Return (X, Y) of the center of cell containing provided text 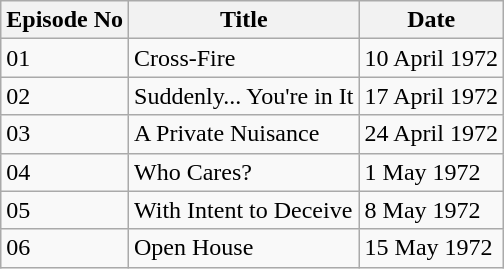
With Intent to Deceive (244, 210)
1 May 1972 (431, 172)
Open House (244, 248)
10 April 1972 (431, 58)
A Private Nuisance (244, 134)
05 (65, 210)
06 (65, 248)
Cross-Fire (244, 58)
Who Cares? (244, 172)
8 May 1972 (431, 210)
Episode No (65, 20)
17 April 1972 (431, 96)
24 April 1972 (431, 134)
Title (244, 20)
03 (65, 134)
01 (65, 58)
15 May 1972 (431, 248)
Suddenly... You're in It (244, 96)
02 (65, 96)
Date (431, 20)
04 (65, 172)
